Find where the given text appears and provide that cell's center as [X, Y] coordinate. 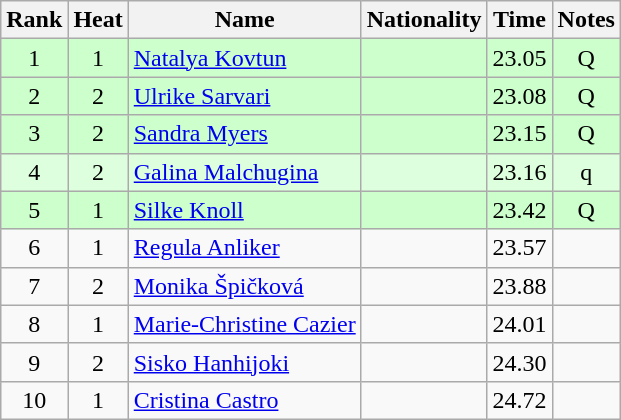
24.30 [520, 362]
23.16 [520, 172]
10 [34, 400]
8 [34, 324]
23.05 [520, 58]
Sandra Myers [244, 134]
24.01 [520, 324]
Rank [34, 20]
Natalya Kovtun [244, 58]
6 [34, 248]
Marie-Christine Cazier [244, 324]
Ulrike Sarvari [244, 96]
7 [34, 286]
Monika Špičková [244, 286]
24.72 [520, 400]
9 [34, 362]
5 [34, 210]
Notes [586, 20]
Cristina Castro [244, 400]
Regula Anliker [244, 248]
Heat [98, 20]
23.57 [520, 248]
Silke Knoll [244, 210]
Galina Malchugina [244, 172]
Sisko Hanhijoki [244, 362]
23.88 [520, 286]
23.15 [520, 134]
Time [520, 20]
23.42 [520, 210]
Name [244, 20]
q [586, 172]
3 [34, 134]
Nationality [424, 20]
4 [34, 172]
23.08 [520, 96]
